Provide the [X, Y] coordinate of the cell's center where the given text is located.  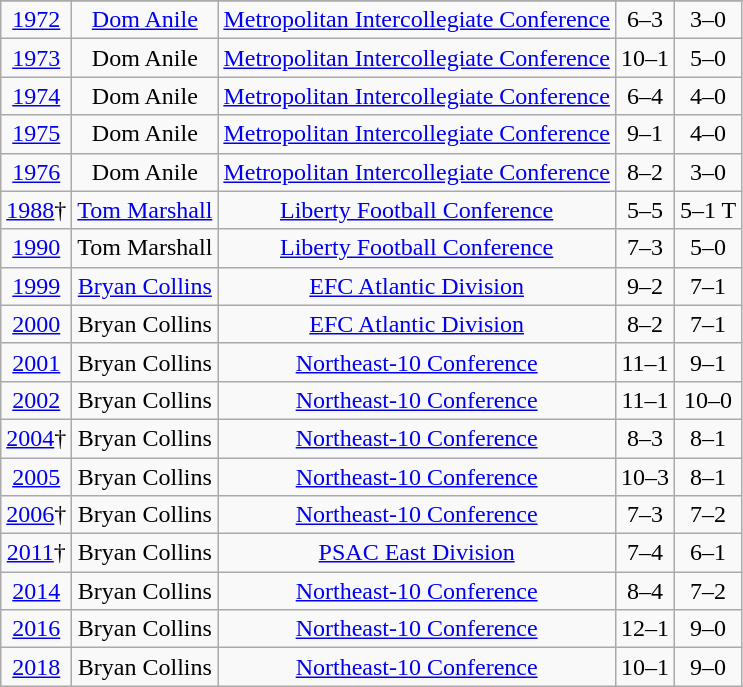
6–3 [644, 20]
1972 [36, 20]
2006† [36, 515]
1973 [36, 58]
2000 [36, 324]
6–4 [644, 96]
2005 [36, 477]
1975 [36, 134]
12–1 [644, 629]
1976 [36, 172]
10–0 [708, 400]
2014 [36, 591]
1999 [36, 286]
9–2 [644, 286]
PSAC East Division [417, 553]
7–4 [644, 553]
2002 [36, 400]
1974 [36, 96]
1990 [36, 248]
8–4 [644, 591]
2001 [36, 362]
2011† [36, 553]
2016 [36, 629]
10–3 [644, 477]
8–3 [644, 438]
5–1 T [708, 210]
1988† [36, 210]
2018 [36, 667]
2004† [36, 438]
6–1 [708, 553]
5–5 [644, 210]
